From the cell containing the given text, extract its center point as [X, Y] coordinate. 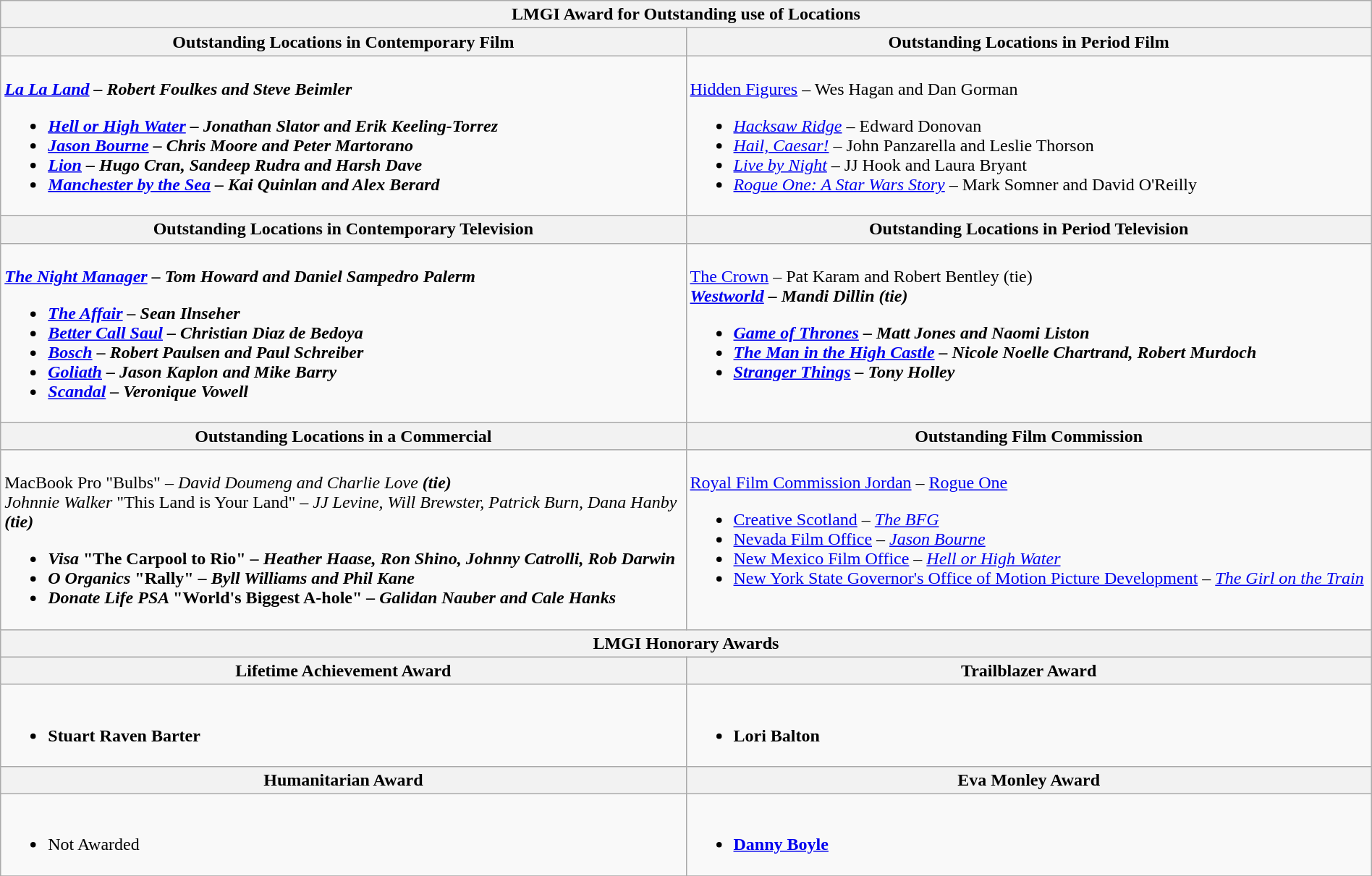
Lifetime Achievement Award [343, 671]
Trailblazer Award [1029, 671]
Outstanding Locations in a Commercial [343, 436]
Eva Monley Award [1029, 780]
LMGI Award for Outstanding use of Locations [686, 14]
Not Awarded [343, 835]
Danny Boyle [1029, 835]
Outstanding Locations in Contemporary Television [343, 229]
Stuart Raven Barter [343, 725]
Outstanding Locations in Period Television [1029, 229]
Humanitarian Award [343, 780]
Outstanding Film Commission [1029, 436]
Outstanding Locations in Contemporary Film [343, 42]
Outstanding Locations in Period Film [1029, 42]
Lori Balton [1029, 725]
LMGI Honorary Awards [686, 643]
